Find where the given text appears and provide that cell's center as [X, Y] coordinate. 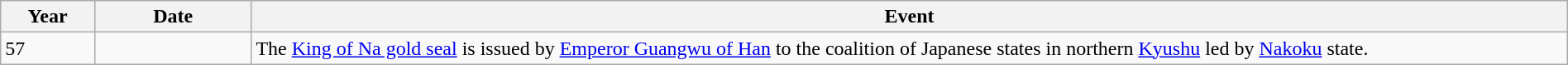
Event [910, 17]
Year [48, 17]
The King of Na gold seal is issued by Emperor Guangwu of Han to the coalition of Japanese states in northern Kyushu led by Nakoku state. [910, 48]
Date [172, 17]
57 [48, 48]
